Capture the cell that displays the provided text and extract its [x, y] central coordinate. 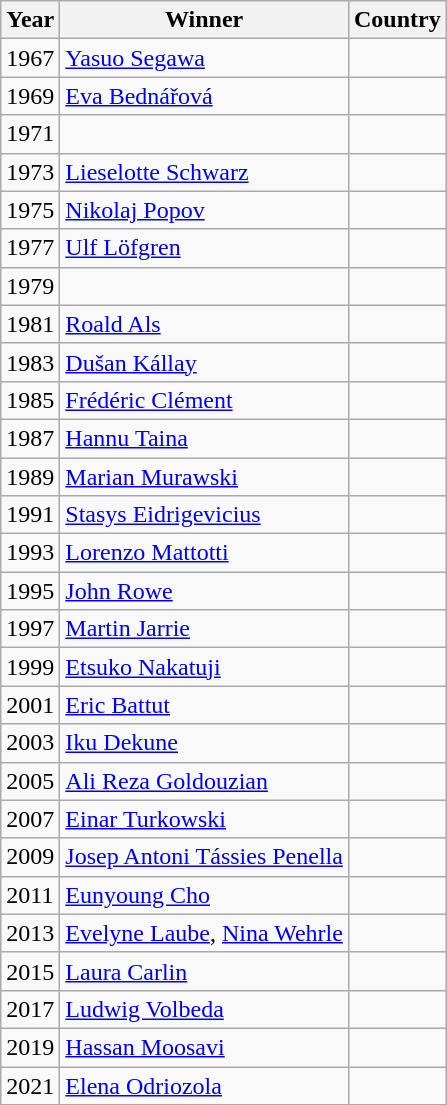
1973 [30, 172]
1987 [30, 438]
2001 [30, 705]
Laura Carlin [204, 971]
Lieselotte Schwarz [204, 172]
1995 [30, 591]
2013 [30, 933]
Josep Antoni Tássies Penella [204, 857]
1991 [30, 515]
Winner [204, 20]
1975 [30, 210]
1983 [30, 362]
1981 [30, 324]
Yasuo Segawa [204, 58]
1993 [30, 553]
1971 [30, 134]
2009 [30, 857]
Martin Jarrie [204, 629]
Dušan Kállay [204, 362]
Eric Battut [204, 705]
Eunyoung Cho [204, 895]
Year [30, 20]
Country [397, 20]
2007 [30, 819]
Etsuko Nakatuji [204, 667]
2005 [30, 781]
Iku Dekune [204, 743]
2017 [30, 1009]
Lorenzo Mattotti [204, 553]
2021 [30, 1085]
1997 [30, 629]
1979 [30, 286]
2019 [30, 1047]
1969 [30, 96]
2003 [30, 743]
Einar Turkowski [204, 819]
Ali Reza Goldouzian [204, 781]
Elena Odriozola [204, 1085]
2011 [30, 895]
1985 [30, 400]
Evelyne Laube, Nina Wehrle [204, 933]
2015 [30, 971]
Hannu Taina [204, 438]
Frédéric Clément [204, 400]
1967 [30, 58]
Hassan Moosavi [204, 1047]
Roald Als [204, 324]
1999 [30, 667]
Ludwig Volbeda [204, 1009]
Ulf Löfgren [204, 248]
Marian Murawski [204, 477]
1989 [30, 477]
1977 [30, 248]
John Rowe [204, 591]
Stasys Eidrigevicius [204, 515]
Nikolaj Popov [204, 210]
Eva Bednářová [204, 96]
